Extract the (X, Y) coordinate from the center of the cell holding the provided text.  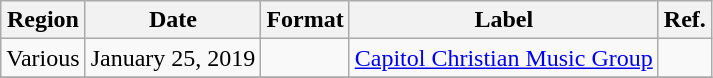
Capitol Christian Music Group (504, 58)
January 25, 2019 (173, 58)
Label (504, 20)
Ref. (684, 20)
Various (43, 58)
Format (305, 20)
Region (43, 20)
Date (173, 20)
